Return the [x, y] coordinate for the center point of the cell that contains the specified text.  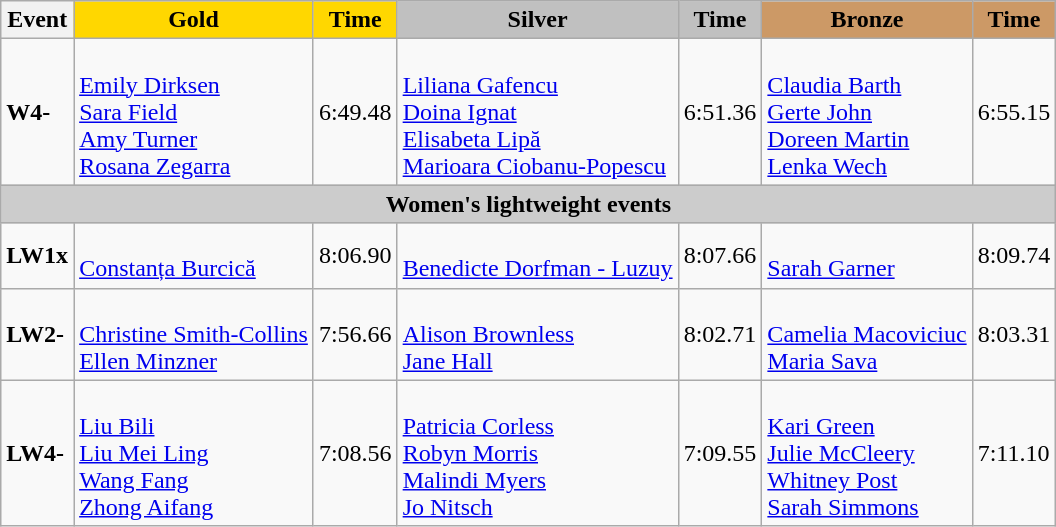
Benedicte Dorfman - Luzuy [538, 256]
8:09.74 [1014, 256]
Liu Bili Liu Mei Ling Wang Fang Zhong Aifang [194, 453]
Sarah Garner [867, 256]
Patricia Corless Robyn Morris Malindi Myers Jo Nitsch [538, 453]
7:09.55 [720, 453]
Alison BrownlessJane Hall [538, 334]
7:56.66 [355, 334]
8:03.31 [1014, 334]
8:07.66 [720, 256]
8:06.90 [355, 256]
6:49.48 [355, 112]
Liliana GafencuDoina IgnatElisabeta LipăMarioara Ciobanu-Popescu [538, 112]
Event [38, 20]
Christine Smith-CollinsEllen Minzner [194, 334]
LW2- [38, 334]
Constanța Burcică [194, 256]
Kari Green Julie McCleery Whitney Post Sarah Simmons [867, 453]
7:08.56 [355, 453]
Claudia BarthGerte JohnDoreen MartinLenka Wech [867, 112]
LW4- [38, 453]
LW1x [38, 256]
8:02.71 [720, 334]
Gold [194, 20]
7:11.10 [1014, 453]
Emily DirksenSara FieldAmy TurnerRosana Zegarra [194, 112]
Silver [538, 20]
Camelia MacoviciucMaria Sava [867, 334]
Women's lightweight events [528, 204]
Bronze [867, 20]
6:51.36 [720, 112]
W4- [38, 112]
6:55.15 [1014, 112]
